Return [x, y] of the center of cell containing provided text 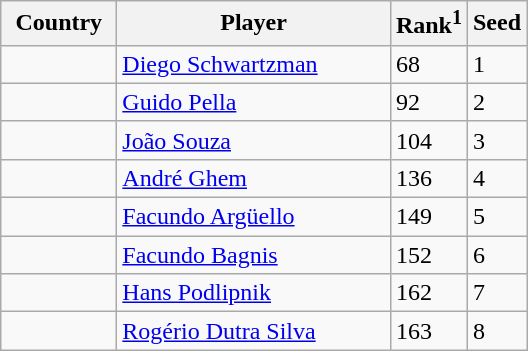
Rank1 [428, 24]
7 [496, 293]
4 [496, 178]
8 [496, 331]
1 [496, 64]
152 [428, 255]
2 [496, 102]
149 [428, 217]
Rogério Dutra Silva [254, 331]
Diego Schwartzman [254, 64]
6 [496, 255]
Facundo Bagnis [254, 255]
68 [428, 64]
92 [428, 102]
Hans Podlipnik [254, 293]
Country [59, 24]
3 [496, 140]
João Souza [254, 140]
162 [428, 293]
Facundo Argüello [254, 217]
André Ghem [254, 178]
163 [428, 331]
Guido Pella [254, 102]
104 [428, 140]
5 [496, 217]
Player [254, 24]
136 [428, 178]
Seed [496, 24]
